Provide the [x, y] coordinate of the cell's center where the given text is located.  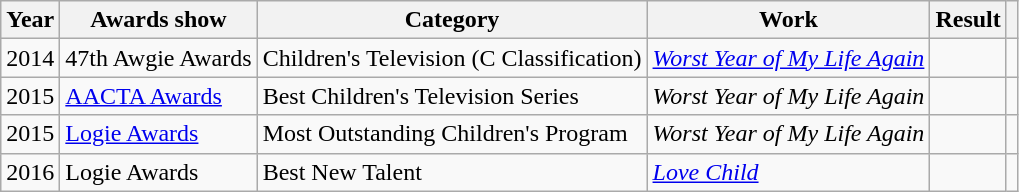
Best New Talent [452, 172]
Children's Television (C Classification) [452, 58]
Love Child [788, 172]
Year [30, 20]
47th Awgie Awards [158, 58]
2016 [30, 172]
AACTA Awards [158, 96]
2014 [30, 58]
Most Outstanding Children's Program [452, 134]
Result [968, 20]
Best Children's Television Series [452, 96]
Awards show [158, 20]
Category [452, 20]
Work [788, 20]
